Scan for the cell matching the given text and deliver its (x, y) coordinate at center. 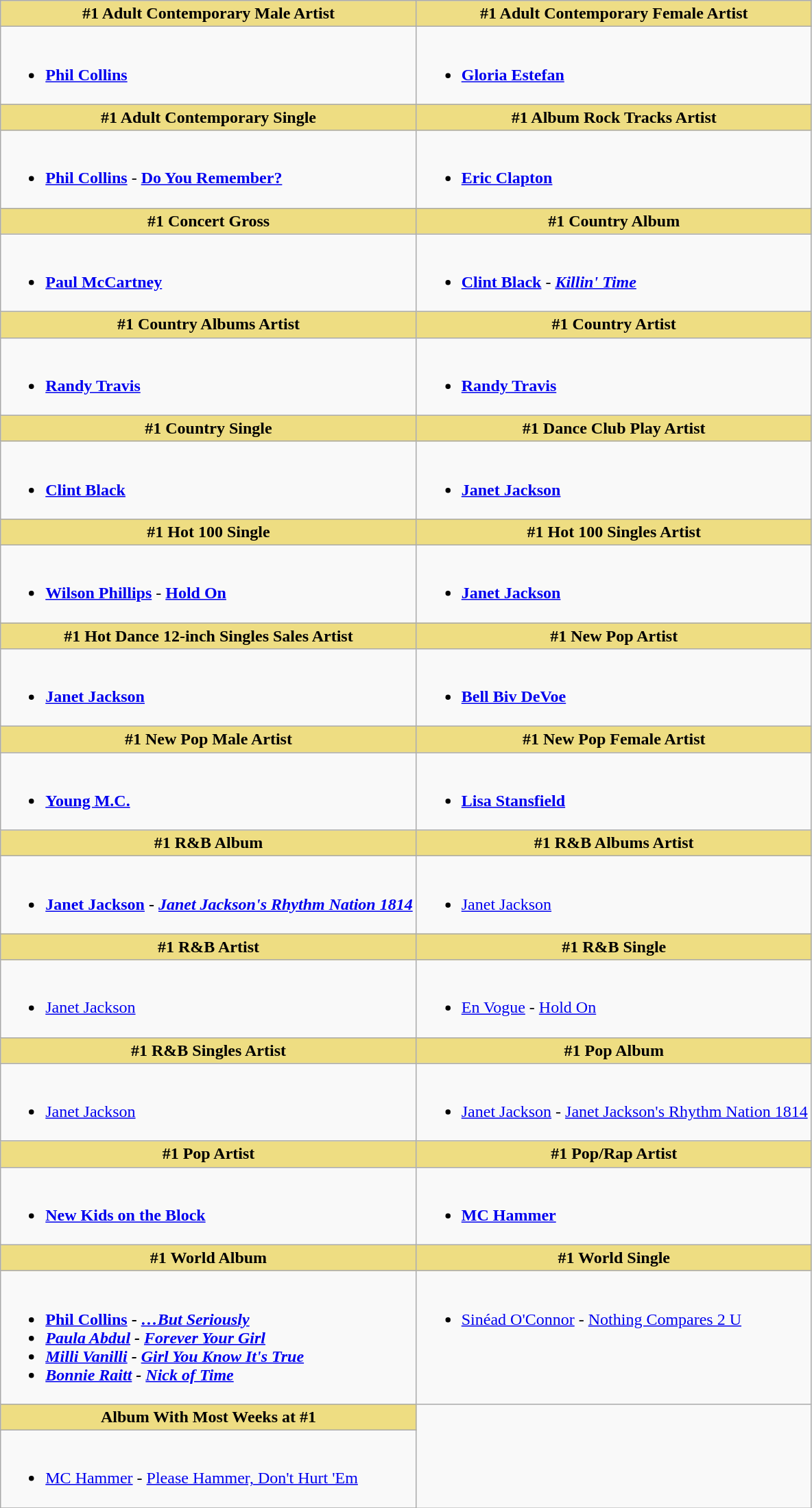
Gloria Estefan (614, 66)
Sinéad O'Connor - Nothing Compares 2 U (614, 1337)
Phil Collins (208, 66)
#1 New Pop Artist (614, 636)
#1 Pop/Rap Artist (614, 1154)
#1 Pop Artist (208, 1154)
#1 New Pop Male Artist (208, 740)
Young M.C. (208, 792)
Eric Clapton (614, 169)
Paul McCartney (208, 273)
#1 Country Album (614, 221)
New Kids on the Block (208, 1206)
#1 R&B Artist (208, 947)
#1 Pop Album (614, 1050)
Clint Black (208, 480)
#1 R&B Album (208, 843)
#1 R&B Singles Artist (208, 1050)
#1 R&B Single (614, 947)
#1 Country Single (208, 428)
#1 New Pop Female Artist (614, 740)
Album With Most Weeks at #1 (208, 1417)
#1 Adult Contemporary Single (208, 117)
#1 Dance Club Play Artist (614, 428)
#1 Album Rock Tracks Artist (614, 117)
Phil Collins - Do You Remember? (208, 169)
En Vogue - Hold On (614, 999)
#1 Country Albums Artist (208, 325)
MC Hammer - Please Hammer, Don't Hurt 'Em (208, 1468)
#1 Adult Contemporary Female Artist (614, 14)
Clint Black - Killin' Time (614, 273)
#1 World Album (208, 1258)
Phil Collins - …But SeriouslyPaula Abdul - Forever Your GirlMilli Vanilli - Girl You Know It's TrueBonnie Raitt - Nick of Time (208, 1337)
#1 Hot Dance 12-inch Singles Sales Artist (208, 636)
#1 Hot 100 Single (208, 532)
Bell Biv DeVoe (614, 687)
#1 Hot 100 Singles Artist (614, 532)
#1 R&B Albums Artist (614, 843)
#1 Country Artist (614, 325)
Wilson Phillips - Hold On (208, 583)
#1 World Single (614, 1258)
#1 Adult Contemporary Male Artist (208, 14)
#1 Concert Gross (208, 221)
Lisa Stansfield (614, 792)
MC Hammer (614, 1206)
